Return the (X, Y) coordinate for the center point of the cell that contains the specified text.  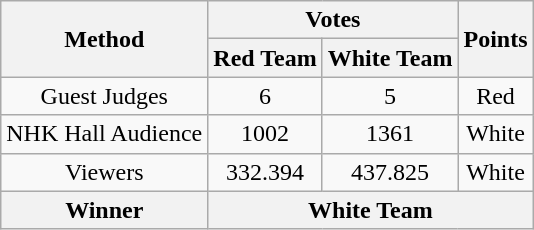
1002 (265, 134)
Red Team (265, 58)
Points (496, 39)
6 (265, 96)
1361 (390, 134)
Viewers (104, 172)
Guest Judges (104, 96)
Winner (104, 210)
5 (390, 96)
NHK Hall Audience (104, 134)
Votes (333, 20)
332.394 (265, 172)
Red (496, 96)
Method (104, 39)
437.825 (390, 172)
